Pinpoint the cell where the given text exists, returning its [X, Y] midpoint coordinate. 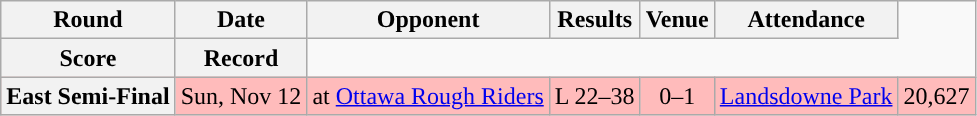
Date [241, 20]
Record [241, 58]
Score [88, 58]
Landsdowne Park [806, 96]
Sun, Nov 12 [241, 96]
L 22–38 [594, 96]
Round [88, 20]
20,627 [936, 96]
Attendance [806, 20]
East Semi-Final [88, 96]
Results [594, 20]
at Ottawa Rough Riders [428, 96]
Venue [677, 20]
Opponent [428, 20]
0–1 [677, 96]
